Scan for the cell matching the given text and deliver its (X, Y) coordinate at center. 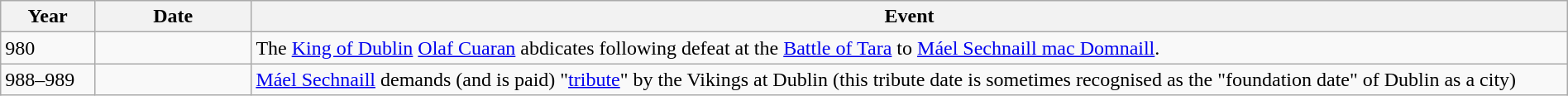
Event (910, 17)
The King of Dublin Olaf Cuaran abdicates following defeat at the Battle of Tara to Máel Sechnaill mac Domnaill. (910, 48)
980 (48, 48)
Year (48, 17)
988–989 (48, 79)
Date (172, 17)
